Search for the cell housing the specified text and yield its [X, Y] center coordinate. 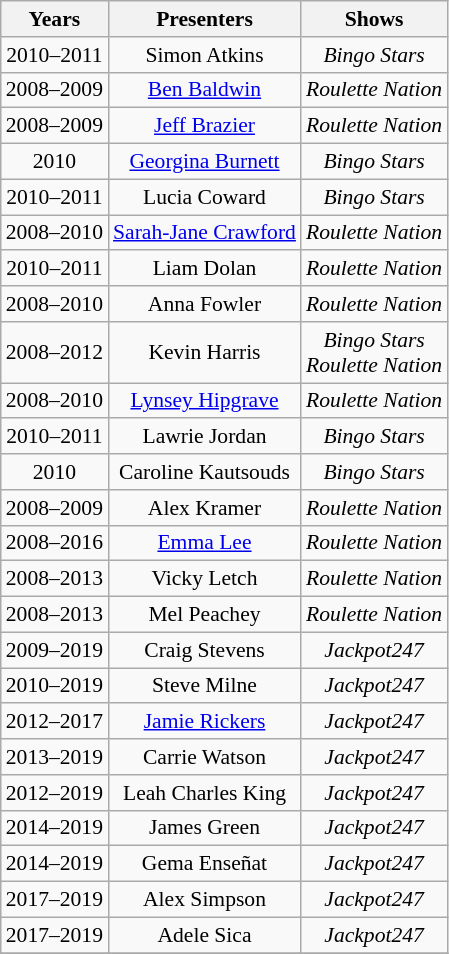
Years [54, 19]
Liam Dolan [204, 269]
Simon Atkins [204, 55]
2008–2012 [54, 352]
2008–2016 [54, 543]
Lawrie Jordan [204, 437]
Lucia Coward [204, 197]
Mel Peachey [204, 615]
Georgina Burnett [204, 162]
Alex Kramer [204, 508]
2013–2019 [54, 757]
Kevin Harris [204, 352]
James Green [204, 828]
Jamie Rickers [204, 722]
Bingo StarsRoulette Nation [374, 352]
2012–2019 [54, 793]
2010–2019 [54, 686]
Lynsey Hipgrave [204, 401]
Emma Lee [204, 543]
Carrie Watson [204, 757]
Shows [374, 19]
Adele Sica [204, 935]
Gema Enseñat [204, 864]
Presenters [204, 19]
Jeff Brazier [204, 126]
Sarah-Jane Crawford [204, 233]
2009–2019 [54, 650]
Caroline Kautsouds [204, 472]
Leah Charles King [204, 793]
Vicky Letch [204, 579]
Anna Fowler [204, 304]
Ben Baldwin [204, 90]
Craig Stevens [204, 650]
Alex Simpson [204, 900]
2012–2017 [54, 722]
Steve Milne [204, 686]
